Return (x, y) of the center of cell containing provided text 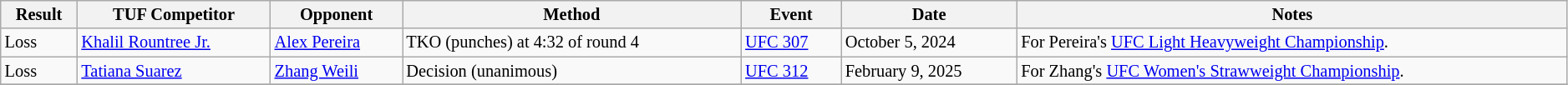
Zhang Weili (337, 71)
TKO (punches) at 4:32 of round 4 (572, 42)
Decision (unanimous) (572, 71)
Alex Pereira (337, 42)
February 9, 2025 (929, 71)
For Pereira's UFC Light Heavyweight Championship. (1291, 42)
UFC 312 (791, 71)
Method (572, 14)
Event (791, 14)
Result (39, 14)
For Zhang's UFC Women's Strawweight Championship. (1291, 71)
Khalil Rountree Jr. (174, 42)
Notes (1291, 14)
Opponent (337, 14)
TUF Competitor (174, 14)
UFC 307 (791, 42)
October 5, 2024 (929, 42)
Tatiana Suarez (174, 71)
Date (929, 14)
